Capture the cell that displays the provided text and extract its [x, y] central coordinate. 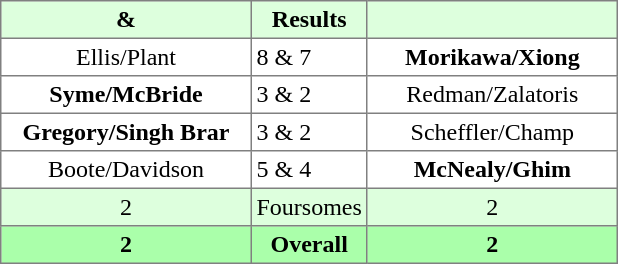
& [126, 20]
8 & 7 [309, 57]
Ellis/Plant [126, 57]
Gregory/Singh Brar [126, 132]
Syme/McBride [126, 95]
Results [309, 20]
Morikawa/Xiong [492, 57]
Redman/Zalatoris [492, 95]
McNealy/Ghim [492, 170]
Scheffler/Champ [492, 132]
5 & 4 [309, 170]
Foursomes [309, 207]
Overall [309, 245]
Boote/Davidson [126, 170]
